Capture the cell that displays the provided text and extract its [X, Y] central coordinate. 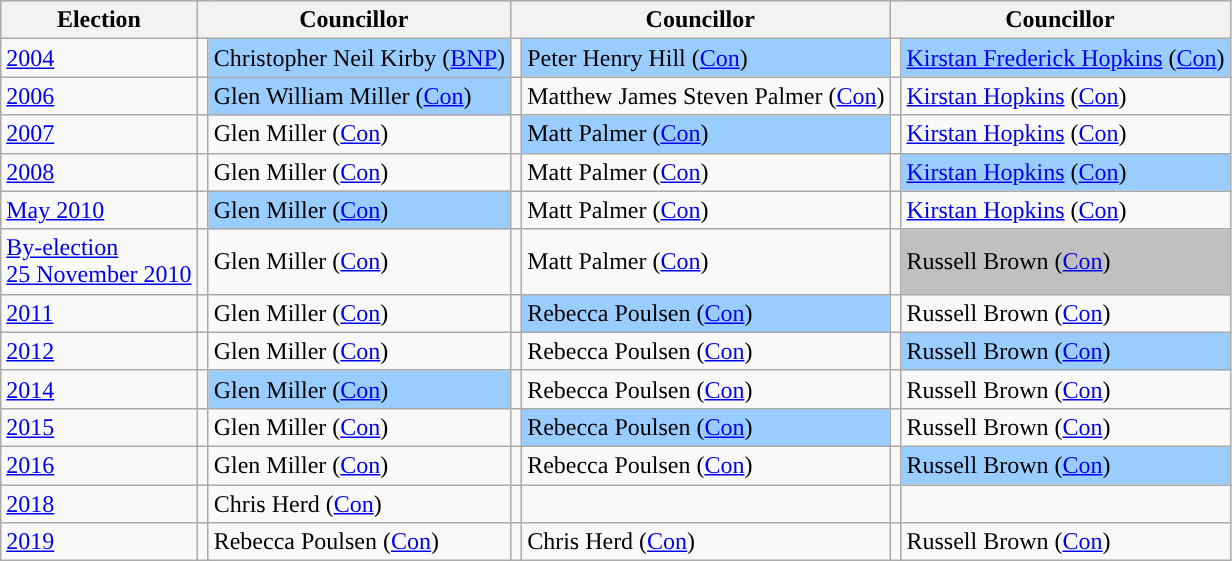
2008 [99, 172]
Peter Henry Hill (Con) [706, 58]
2015 [99, 427]
By-election25 November 2010 [99, 262]
2019 [99, 542]
2011 [99, 313]
2004 [99, 58]
Glen William Miller (Con) [359, 96]
2014 [99, 389]
2012 [99, 351]
2018 [99, 503]
May 2010 [99, 210]
2007 [99, 134]
2006 [99, 96]
Election [99, 20]
Kirstan Frederick Hopkins (Con) [1066, 58]
Christopher Neil Kirby (BNP) [359, 58]
2016 [99, 465]
Matthew James Steven Palmer (Con) [706, 96]
